Determine the [x, y] coordinate at the center of the cell enclosing the given text.  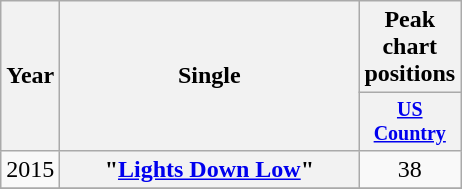
Year [30, 76]
Peak chart positions [410, 47]
38 [410, 169]
2015 [30, 169]
US Country [410, 122]
Single [210, 76]
"Lights Down Low" [210, 169]
